Output the [x, y] coordinate of the center of the cell containing the given text.  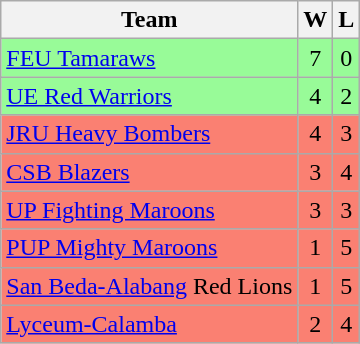
L [346, 20]
W [316, 20]
CSB Blazers [150, 172]
FEU Tamaraws [150, 58]
Lyceum-Calamba [150, 324]
San Beda-Alabang Red Lions [150, 286]
UP Fighting Maroons [150, 210]
0 [346, 58]
PUP Mighty Maroons [150, 248]
UE Red Warriors [150, 96]
7 [316, 58]
Team [150, 20]
JRU Heavy Bombers [150, 134]
